Identify which cell holds the provided text, then report its (x, y) central coordinate. 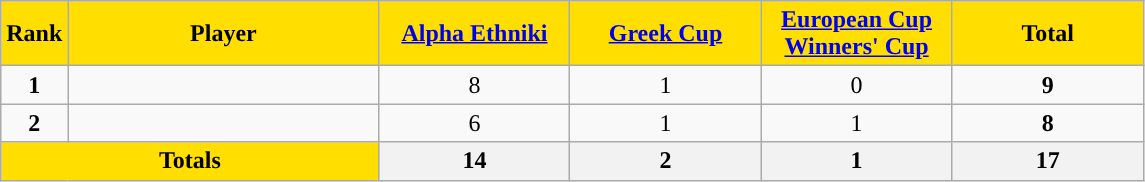
14 (474, 161)
17 (1048, 161)
Totals (190, 161)
Greek Cup (666, 34)
Total (1048, 34)
9 (1048, 85)
Rank (34, 34)
European Cup Winners' Cup (856, 34)
Player (224, 34)
6 (474, 123)
0 (856, 85)
Alpha Ethniki (474, 34)
